Detect which cell encompasses the target text, then output its (X, Y) center coordinate. 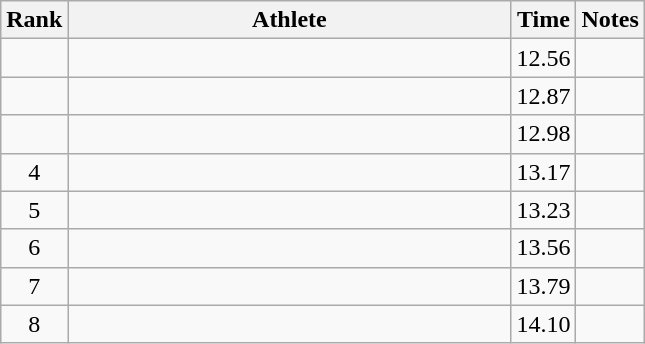
12.98 (544, 134)
4 (34, 172)
Rank (34, 20)
8 (34, 324)
Athlete (290, 20)
13.79 (544, 286)
13.17 (544, 172)
14.10 (544, 324)
5 (34, 210)
13.23 (544, 210)
Time (544, 20)
12.87 (544, 96)
7 (34, 286)
Notes (610, 20)
12.56 (544, 58)
13.56 (544, 248)
6 (34, 248)
